Search for the cell housing the specified text and yield its [X, Y] center coordinate. 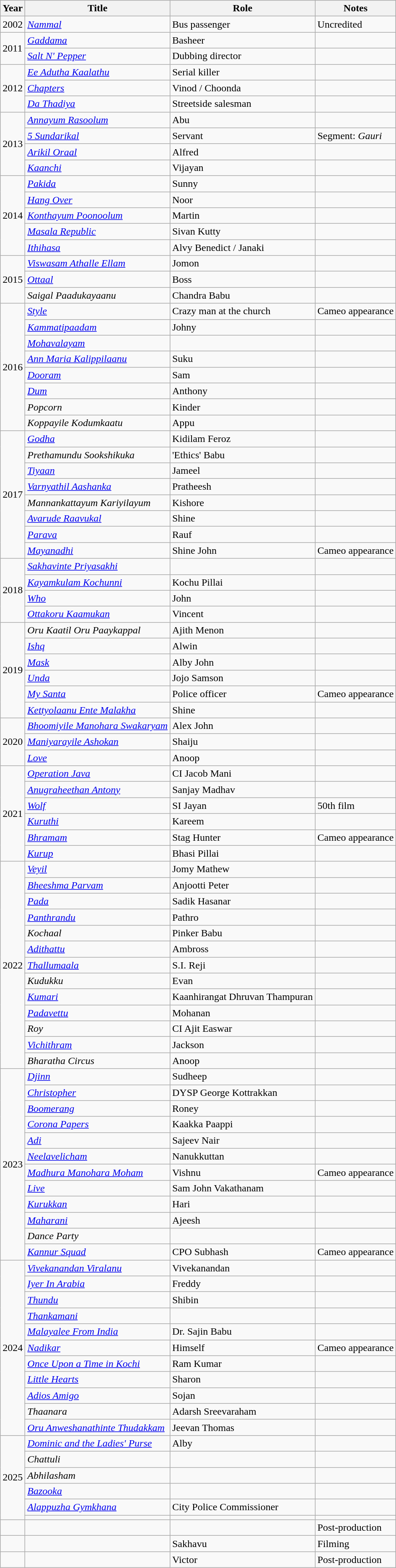
Salt N' Pepper [98, 56]
Bhramam [98, 837]
Kochu Pillai [242, 582]
Maharani [98, 1220]
Bus passenger [242, 24]
Streetside salesman [242, 104]
Maniyarayile Ashokan [98, 742]
Sam John Vakathanam [242, 1188]
Filming [355, 1544]
Alappuzha Gymkhana [98, 1507]
Ajith Menon [242, 630]
Viswasam Athalle Ellam [98, 263]
Jojo Samson [242, 678]
Hang Over [98, 200]
Alby John [242, 662]
Adi [98, 1140]
Annayum Rasoolum [98, 120]
Alex John [242, 726]
Parava [98, 535]
Vichithram [98, 1045]
2023 [13, 1165]
Prethamundu Sookshikuka [98, 455]
Sudheep [242, 1077]
Shine John [242, 550]
Thaanara [98, 1411]
SI Jayan [242, 806]
Panthrandu [98, 917]
Ajeesh [242, 1220]
Freddy [242, 1284]
Vijayan [242, 168]
Evan [242, 981]
Victor [242, 1560]
Uncredited [355, 24]
Chapters [98, 88]
Varnyathil Aashanka [98, 487]
Nammal [98, 24]
Dum [98, 391]
5 Sundarikal [98, 136]
Himself [242, 1348]
Once Upon a Time in Kochi [98, 1364]
Jackson [242, 1045]
Kudukku [98, 981]
Corona Papers [98, 1124]
Dance Party [98, 1236]
2025 [13, 1477]
Bhasi Pillai [242, 853]
Anthony [242, 391]
Ishq [98, 646]
2002 [13, 24]
2017 [13, 494]
Bhoomiyile Manohara Swakaryam [98, 726]
Martin [242, 216]
Suku [242, 359]
Abhilasham [98, 1475]
2018 [13, 590]
2021 [13, 814]
Live [98, 1188]
Sharon [242, 1379]
Djinn [98, 1077]
Madhura Manohara Moham [98, 1172]
Rauf [242, 535]
Gaddama [98, 40]
2015 [13, 279]
Sakhavu [242, 1544]
S.I. Reji [242, 965]
Pakida [98, 183]
2014 [13, 215]
Kammatipaadam [98, 327]
Popcorn [98, 407]
Jeevan Thomas [242, 1427]
Pratheesh [242, 487]
Who [98, 598]
Alwin [242, 646]
Shibin [242, 1300]
Mayanadhi [98, 550]
Boss [242, 279]
Alfred [242, 152]
DYSP George Kottrakkan [242, 1093]
Stag Hunter [242, 837]
2012 [13, 88]
Kannur Squad [98, 1252]
Kurukkan [98, 1204]
Bazooka [98, 1491]
Thankamani [98, 1316]
Boomerang [98, 1108]
'Ethics' Babu [242, 455]
Jomy Mathew [242, 869]
Kettyolaanu Ente Malakha [98, 710]
Unda [98, 678]
Kurup [98, 853]
Shaiju [242, 742]
Kochaal [98, 933]
Chattuli [98, 1459]
Malayalee From India [98, 1332]
Mohanan [242, 1013]
Roy [98, 1029]
Vivekanandan [242, 1268]
Konthayum Poonoolum [98, 216]
Vincent [242, 614]
2016 [13, 367]
Anugraheethan Antony [98, 790]
City Police Commissioner [242, 1507]
Sojan [242, 1395]
Sakhavinte Priyasakhi [98, 566]
Vinod / Choonda [242, 88]
Oru Anweshanathinte Thudakkam [98, 1427]
Police officer [242, 694]
Neelavelicham [98, 1156]
Adios Amigo [98, 1395]
Godha [98, 439]
Kidilam Feroz [242, 439]
Sunny [242, 183]
Crazy man at the church [242, 311]
Ottakoru Kaamukan [98, 614]
Thundu [98, 1300]
Kumari [98, 997]
Title [98, 8]
Kayamkulam Kochunni [98, 582]
Alby [242, 1443]
Anjootti Peter [242, 885]
Dr. Sajin Babu [242, 1332]
Ee Adutha Kaalathu [98, 72]
Roney [242, 1108]
Servant [242, 136]
CI Ajit Easwar [242, 1029]
Kaanhirangat Dhruvan Thampuran [242, 997]
Role [242, 8]
Sadik Hasanar [242, 901]
50th film [355, 806]
Kishore [242, 503]
Appu [242, 423]
2013 [13, 144]
Abu [242, 120]
Dominic and the Ladies' Purse [98, 1443]
Masala Republic [98, 232]
Alvy Benedict / Janaki [242, 248]
Sajeev Nair [242, 1140]
Sivan Kutty [242, 232]
CPO Subhash [242, 1252]
Vishnu [242, 1172]
Year [13, 8]
My Santa [98, 694]
Jameel [242, 471]
2020 [13, 742]
Bharatha Circus [98, 1061]
Dubbing director [242, 56]
Da Thadiya [98, 104]
Basheer [242, 40]
Vivekanandan Viralanu [98, 1268]
Iyer In Arabia [98, 1284]
Operation Java [98, 774]
Jomon [242, 263]
Saigal Paadukayaanu [98, 295]
Ram Kumar [242, 1364]
2022 [13, 965]
Ithihasa [98, 248]
Little Hearts [98, 1379]
Kuruthi [98, 821]
Kinder [242, 407]
Mannankattayum Kariyilayum [98, 503]
Style [98, 311]
Notes [355, 8]
Kaakka Paappi [242, 1124]
Chandra Babu [242, 295]
Ambross [242, 949]
Kaanchi [98, 168]
Christopher [98, 1093]
Wolf [98, 806]
Tiyaan [98, 471]
CI Jacob Mani [242, 774]
Mohavalayam [98, 343]
Adarsh Sreevaraham [242, 1411]
Kareem [242, 821]
Nanukkuttan [242, 1156]
Adithattu [98, 949]
Ann Maria Kalippilaanu [98, 359]
2011 [13, 48]
Pada [98, 901]
Arikil Oraal [98, 152]
Thallumaala [98, 965]
Hari [242, 1204]
Segment: Gauri [355, 136]
2019 [13, 670]
Love [98, 758]
Oru Kaatil Oru Paaykappal [98, 630]
Bheeshma Parvam [98, 885]
Serial killer [242, 72]
Sanjay Madhav [242, 790]
Pinker Babu [242, 933]
Veyil [98, 869]
Sam [242, 375]
Johny [242, 327]
Pathro [242, 917]
Ottaal [98, 279]
Avarude Raavukal [98, 519]
Noor [242, 200]
John [242, 598]
2024 [13, 1348]
Koppayile Kodumkaatu [98, 423]
Mask [98, 662]
Padavettu [98, 1013]
Nadikar [98, 1348]
Dooram [98, 375]
